Output the [x, y] coordinate of the center of the cell containing the given text.  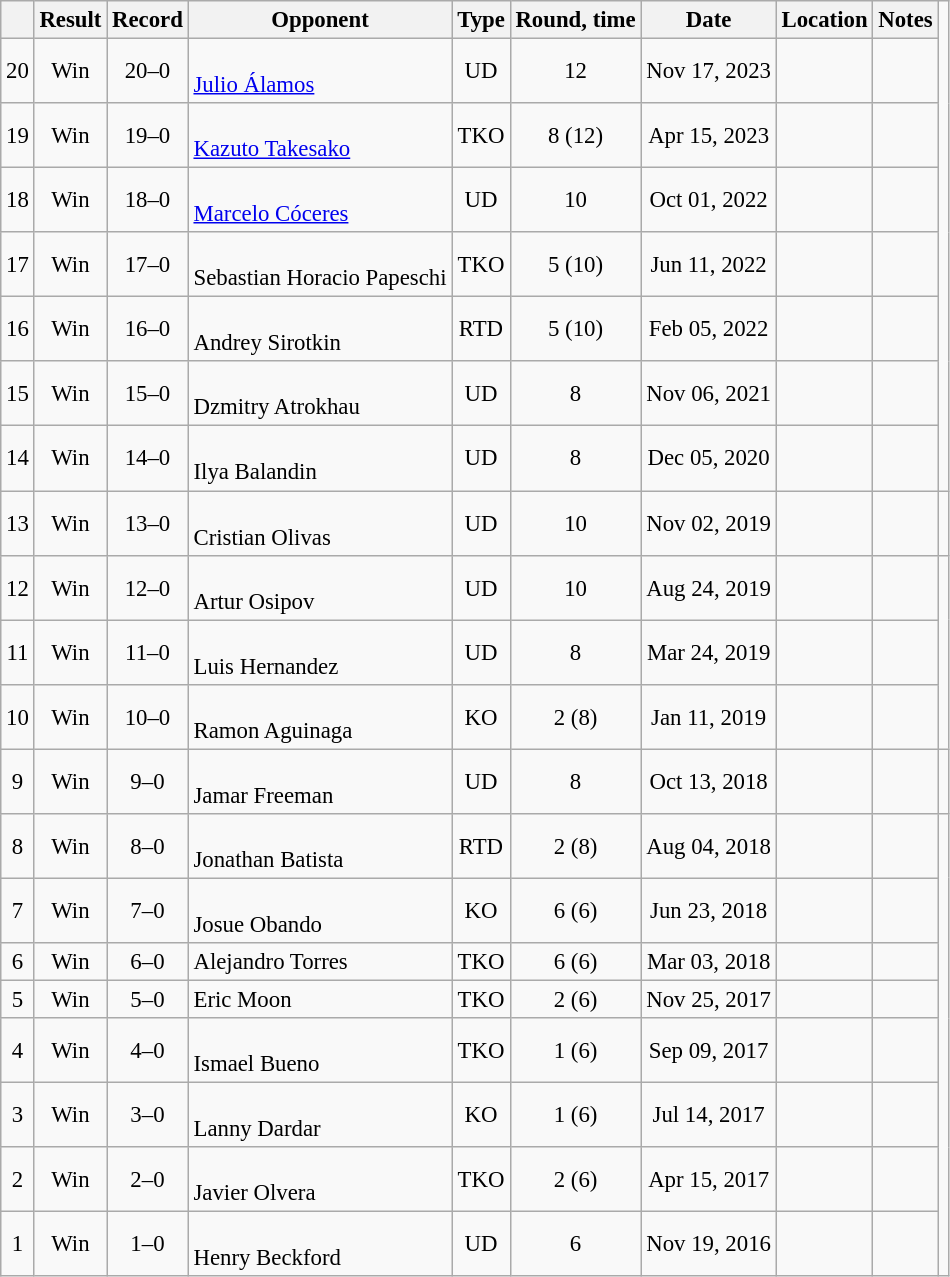
Round, time [576, 20]
Jamar Freeman [320, 782]
Lanny Dardar [320, 1116]
Ismael Bueno [320, 1050]
Record [148, 20]
Oct 13, 2018 [708, 782]
Aug 24, 2019 [708, 588]
8 (12) [576, 136]
1–0 [148, 1244]
Ilya Balandin [320, 458]
Location [824, 20]
Type [481, 20]
Apr 15, 2023 [708, 136]
Javier Olvera [320, 1180]
Apr 15, 2017 [708, 1180]
Cristian Olivas [320, 524]
2 [18, 1180]
Jun 11, 2022 [708, 264]
Notes [906, 20]
Julio Álamos [320, 72]
Nov 02, 2019 [708, 524]
17 [18, 264]
3 [18, 1116]
Josue Obando [320, 910]
Oct 01, 2022 [708, 200]
12–0 [148, 588]
5 [18, 999]
19–0 [148, 136]
7 [18, 910]
Result [70, 20]
6–0 [148, 962]
Opponent [320, 20]
14–0 [148, 458]
16–0 [148, 330]
Henry Beckford [320, 1244]
Mar 03, 2018 [708, 962]
4–0 [148, 1050]
9–0 [148, 782]
3–0 [148, 1116]
Ramon Aguinaga [320, 716]
Nov 06, 2021 [708, 394]
2–0 [148, 1180]
5–0 [148, 999]
13 [18, 524]
Dec 05, 2020 [708, 458]
Nov 17, 2023 [708, 72]
15 [18, 394]
Nov 19, 2016 [708, 1244]
Date [708, 20]
Andrey Sirotkin [320, 330]
Kazuto Takesako [320, 136]
Aug 04, 2018 [708, 846]
Eric Moon [320, 999]
Nov 25, 2017 [708, 999]
11 [18, 652]
Mar 24, 2019 [708, 652]
Sep 09, 2017 [708, 1050]
Jonathan Batista [320, 846]
Jan 11, 2019 [708, 716]
8–0 [148, 846]
Sebastian Horacio Papeschi [320, 264]
7–0 [148, 910]
Artur Osipov [320, 588]
Jul 14, 2017 [708, 1116]
13–0 [148, 524]
Alejandro Torres [320, 962]
4 [18, 1050]
18 [18, 200]
15–0 [148, 394]
14 [18, 458]
Jun 23, 2018 [708, 910]
9 [18, 782]
20–0 [148, 72]
Marcelo Cóceres [320, 200]
17–0 [148, 264]
1 [18, 1244]
18–0 [148, 200]
20 [18, 72]
Feb 05, 2022 [708, 330]
19 [18, 136]
10–0 [148, 716]
16 [18, 330]
11–0 [148, 652]
Dzmitry Atrokhau [320, 394]
Luis Hernandez [320, 652]
